Pinpoint the cell where the given text exists, returning its (X, Y) midpoint coordinate. 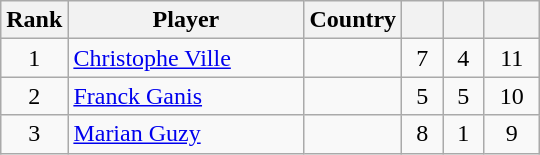
Marian Guzy (186, 134)
8 (422, 134)
9 (512, 134)
4 (464, 58)
Christophe Ville (186, 58)
11 (512, 58)
Country (353, 20)
Franck Ganis (186, 96)
2 (34, 96)
10 (512, 96)
3 (34, 134)
7 (422, 58)
Rank (34, 20)
Player (186, 20)
